For the text-containing cell, return its midpoint in (X, Y) coordinate format. 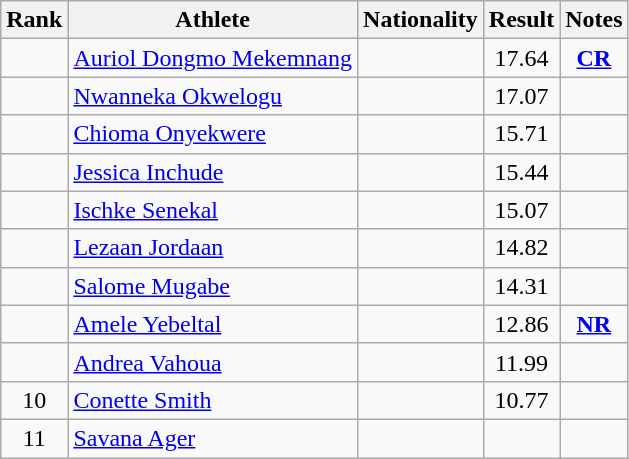
11 (34, 438)
15.44 (521, 172)
14.82 (521, 248)
Conette Smith (213, 400)
17.64 (521, 58)
10.77 (521, 400)
NR (594, 324)
12.86 (521, 324)
Savana Ager (213, 438)
CR (594, 58)
10 (34, 400)
Lezaan Jordaan (213, 248)
Nationality (421, 20)
Nwanneka Okwelogu (213, 96)
Amele Yebeltal (213, 324)
15.07 (521, 210)
Rank (34, 20)
Auriol Dongmo Mekemnang (213, 58)
Jessica Inchude (213, 172)
11.99 (521, 362)
Chioma Onyekwere (213, 134)
14.31 (521, 286)
Ischke Senekal (213, 210)
Andrea Vahoua (213, 362)
Athlete (213, 20)
Result (521, 20)
Notes (594, 20)
17.07 (521, 96)
15.71 (521, 134)
Salome Mugabe (213, 286)
